Identify which cell holds the provided text, then report its [X, Y] central coordinate. 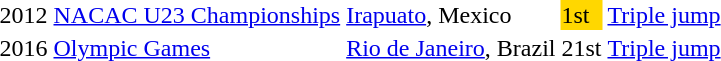
Irapuato, Mexico [451, 15]
1st [582, 15]
NACAC U23 Championships [197, 15]
